Identify which cell holds the provided text, then report its [x, y] central coordinate. 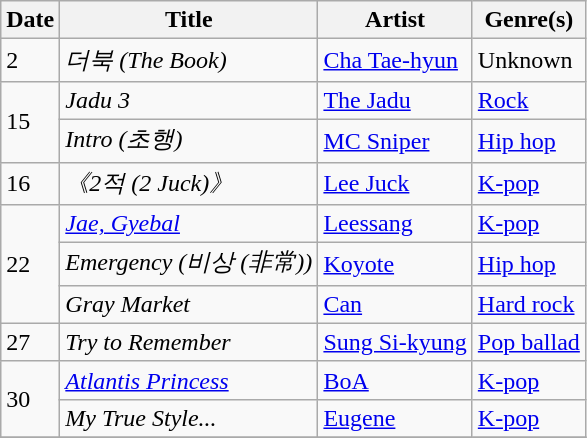
16 [30, 184]
Title [189, 20]
Intro (초행) [189, 140]
Hard rock [528, 304]
Unknown [528, 60]
The Jadu [395, 100]
My True Style... [189, 418]
Jae, Gyebal [189, 224]
Rock [528, 100]
Genre(s) [528, 20]
Leessang [395, 224]
2 [30, 60]
더북 (The Book) [189, 60]
Cha Tae-hyun [395, 60]
30 [30, 399]
Try to Remember [189, 342]
《2적 (2 Juck)》 [189, 184]
Artist [395, 20]
Sung Si-kyung [395, 342]
Gray Market [189, 304]
Koyote [395, 264]
Eugene [395, 418]
Date [30, 20]
Can [395, 304]
Lee Juck [395, 184]
MC Sniper [395, 140]
15 [30, 122]
Jadu 3 [189, 100]
BoA [395, 380]
27 [30, 342]
Atlantis Princess [189, 380]
22 [30, 264]
Pop ballad [528, 342]
Emergency (비상 (非常)) [189, 264]
